Capture the cell that displays the provided text and extract its [x, y] central coordinate. 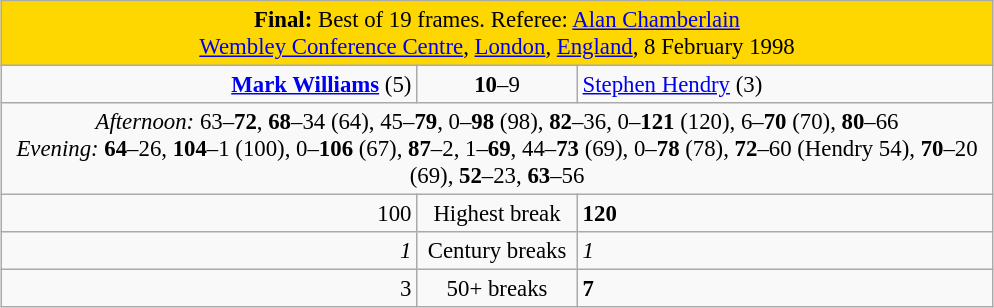
Century breaks [498, 251]
3 [209, 289]
50+ breaks [498, 289]
Highest break [498, 214]
Final: Best of 19 frames. Referee: Alan ChamberlainWembley Conference Centre, London, England, 8 February 1998 [497, 34]
120 [785, 214]
100 [209, 214]
10–9 [498, 85]
Mark Williams (5) [209, 85]
Stephen Hendry (3) [785, 85]
7 [785, 289]
